For the text-containing cell, return its midpoint in (X, Y) coordinate format. 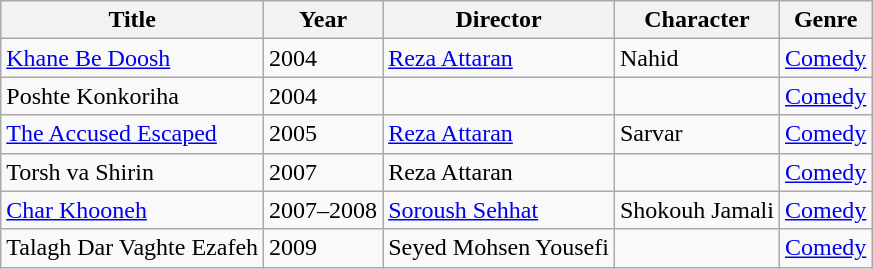
Sarvar (696, 134)
The Accused Escaped (132, 134)
Director (499, 20)
2007–2008 (324, 210)
Nahid (696, 58)
Poshte Konkoriha (132, 96)
Talagh Dar Vaghte Ezafeh (132, 248)
Seyed Mohsen Yousefi (499, 248)
Title (132, 20)
Year (324, 20)
Shokouh Jamali (696, 210)
2007 (324, 172)
Character (696, 20)
Soroush Sehhat (499, 210)
2005 (324, 134)
Khane Be Doosh (132, 58)
Char Khooneh (132, 210)
2009 (324, 248)
Torsh va Shirin (132, 172)
Genre (825, 20)
